Extract the (x, y) coordinate from the center of the cell holding the provided text.  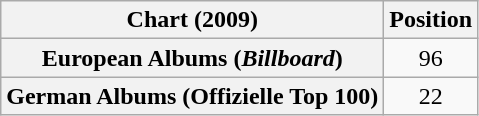
German Albums (Offizielle Top 100) (192, 96)
96 (431, 58)
Position (431, 20)
22 (431, 96)
Chart (2009) (192, 20)
European Albums (Billboard) (192, 58)
